For the text-containing cell, return its midpoint in [X, Y] coordinate format. 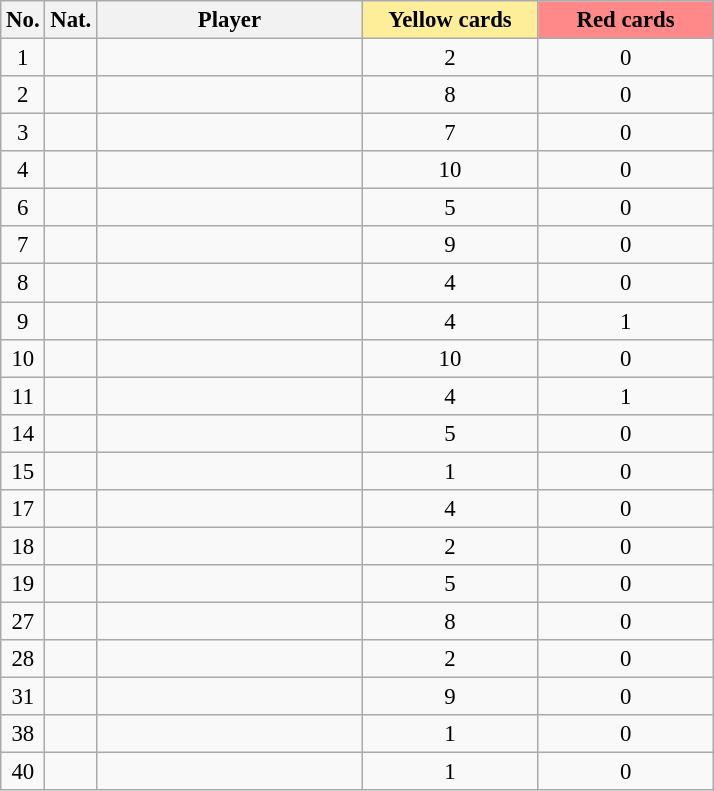
Yellow cards [450, 20]
Player [230, 20]
19 [23, 584]
38 [23, 734]
15 [23, 471]
11 [23, 396]
14 [23, 433]
18 [23, 546]
28 [23, 659]
31 [23, 697]
Nat. [71, 20]
6 [23, 208]
Red cards [626, 20]
3 [23, 133]
No. [23, 20]
40 [23, 772]
17 [23, 509]
27 [23, 621]
